Capture the cell that displays the provided text and extract its (x, y) central coordinate. 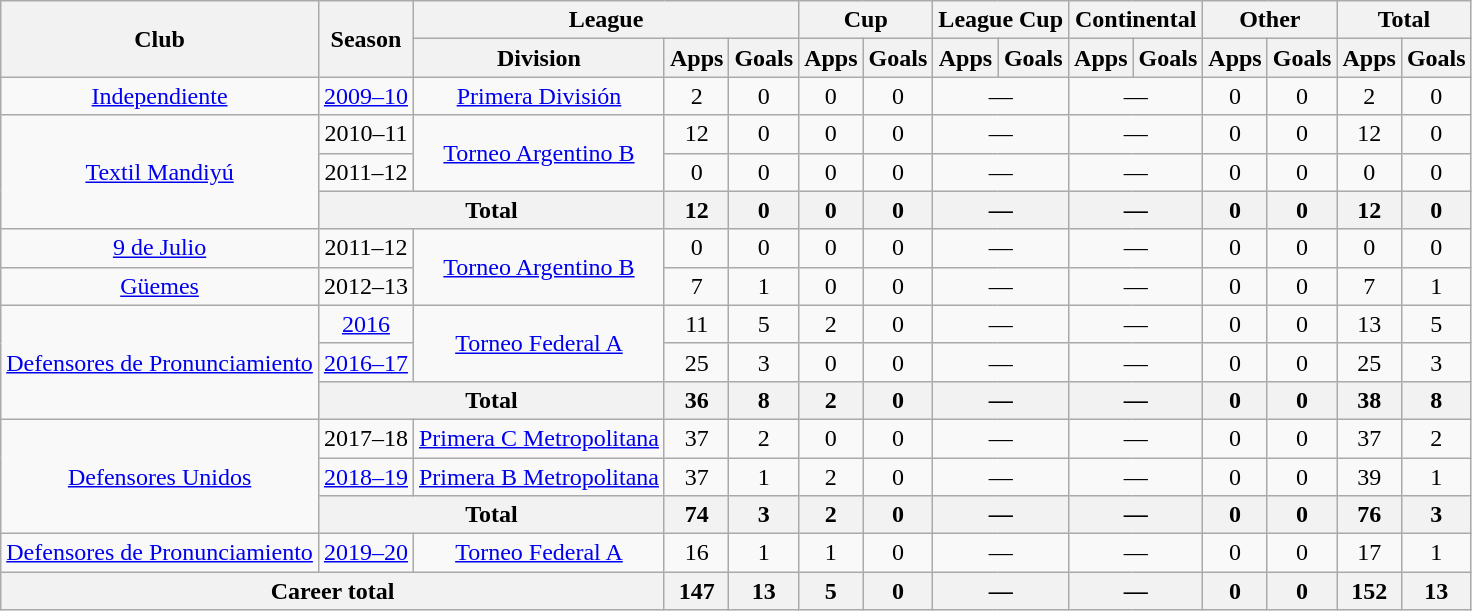
2010–11 (366, 134)
17 (1369, 553)
Continental (1136, 20)
16 (696, 553)
Primera División (538, 96)
39 (1369, 477)
36 (696, 400)
League Cup (1001, 20)
Primera C Metropolitana (538, 438)
Cup (866, 20)
Career total (333, 591)
2009–10 (366, 96)
Season (366, 39)
152 (1369, 591)
147 (696, 591)
74 (696, 515)
2016 (366, 324)
Primera B Metropolitana (538, 477)
38 (1369, 400)
2018–19 (366, 477)
76 (1369, 515)
Division (538, 58)
2019–20 (366, 553)
League (606, 20)
Other (1270, 20)
2016–17 (366, 362)
2017–18 (366, 438)
Textil Mandiyú (160, 172)
Defensores Unidos (160, 476)
9 de Julio (160, 248)
Independiente (160, 96)
11 (696, 324)
2012–13 (366, 286)
Club (160, 39)
Güemes (160, 286)
